Return the [x, y] coordinate for the center point of the cell that contains the specified text.  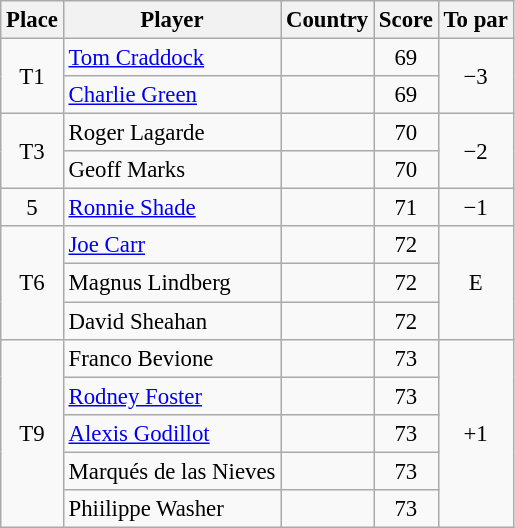
+1 [476, 433]
Joe Carr [172, 245]
Roger Lagarde [172, 133]
E [476, 282]
Ronnie Shade [172, 208]
Score [406, 20]
Tom Craddock [172, 58]
T1 [32, 76]
Geoff Marks [172, 170]
Place [32, 20]
T3 [32, 152]
Country [328, 20]
Marqués de las Nieves [172, 471]
−3 [476, 76]
5 [32, 208]
Rodney Foster [172, 396]
T9 [32, 433]
Alexis Godillot [172, 433]
Charlie Green [172, 95]
−2 [476, 152]
To par [476, 20]
T6 [32, 282]
Franco Bevione [172, 358]
−1 [476, 208]
David Sheahan [172, 321]
71 [406, 208]
Phiilippe Washer [172, 509]
Magnus Lindberg [172, 283]
Player [172, 20]
